Determine the (x, y) coordinate at the center of the cell enclosing the given text.  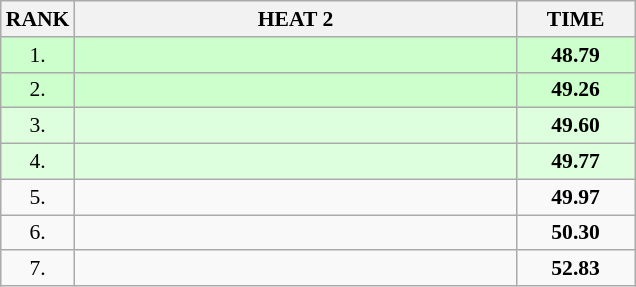
1. (38, 55)
6. (38, 233)
49.60 (576, 126)
48.79 (576, 55)
2. (38, 90)
49.97 (576, 197)
49.26 (576, 90)
5. (38, 197)
49.77 (576, 162)
7. (38, 269)
3. (38, 126)
HEAT 2 (295, 19)
RANK (38, 19)
4. (38, 162)
52.83 (576, 269)
50.30 (576, 233)
TIME (576, 19)
